Return the (x, y) coordinate for the center point of the cell that contains the specified text.  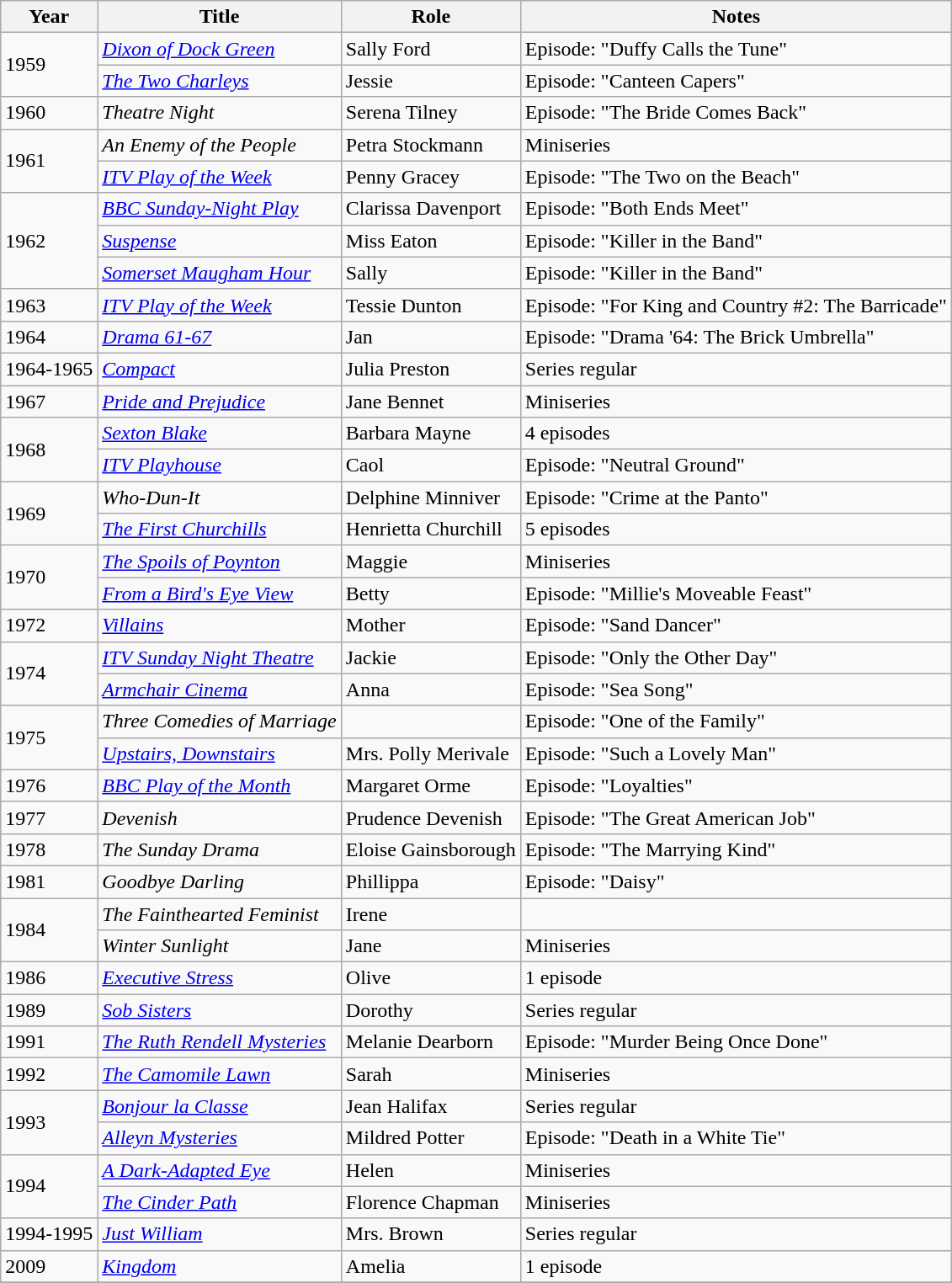
1975 (49, 737)
Caol (431, 466)
The Camomile Lawn (219, 1074)
Three Comedies of Marriage (219, 721)
Upstairs, Downstairs (219, 753)
1964-1965 (49, 369)
Goodbye Darling (219, 881)
Episode: "Sand Dancer" (736, 626)
Barbara Mayne (431, 434)
The Ruth Rendell Mysteries (219, 1042)
Role (431, 17)
Episode: "Both Ends Meet" (736, 209)
Episode: "The Marrying Kind" (736, 849)
The Fainthearted Feminist (219, 913)
Mildred Potter (431, 1138)
Irene (431, 913)
Episode: "Such a Lovely Man" (736, 753)
Pride and Prejudice (219, 402)
Episode: "The Bride Comes Back" (736, 113)
Amelia (431, 1266)
1964 (49, 337)
1968 (49, 450)
Episode: "Canteen Capers" (736, 81)
1961 (49, 161)
1991 (49, 1042)
Episode: "For King and Country #2: The Barricade" (736, 305)
Olive (431, 978)
Sexton Blake (219, 434)
Petra Stockmann (431, 145)
Sally (431, 273)
Drama 61-67 (219, 337)
Episode: "One of the Family" (736, 721)
Jessie (431, 81)
5 episodes (736, 530)
The First Churchills (219, 530)
Maggie (431, 562)
Betty (431, 594)
Sob Sisters (219, 1010)
1960 (49, 113)
Mother (431, 626)
1986 (49, 978)
Who-Dun-It (219, 498)
Episode: "Only the Other Day" (736, 657)
Jane Bennet (431, 402)
Jan (431, 337)
1992 (49, 1074)
Mrs. Brown (431, 1234)
An Enemy of the People (219, 145)
Villains (219, 626)
Just William (219, 1234)
Somerset Maugham Hour (219, 273)
Dorothy (431, 1010)
Executive Stress (219, 978)
Episode: "Death in a White Tie" (736, 1138)
Episode: "The Great American Job" (736, 817)
Episode: "Duffy Calls the Tune" (736, 49)
1981 (49, 881)
4 episodes (736, 434)
Sarah (431, 1074)
1976 (49, 785)
Title (219, 17)
Notes (736, 17)
Suspense (219, 241)
Anna (431, 689)
Theatre Night (219, 113)
Mrs. Polly Merivale (431, 753)
Episode: "Crime at the Panto" (736, 498)
Julia Preston (431, 369)
Jean Halifax (431, 1106)
Episode: "The Two on the Beach" (736, 177)
Florence Chapman (431, 1202)
Serena Tilney (431, 113)
2009 (49, 1266)
1969 (49, 514)
Kingdom (219, 1266)
A Dark-Adapted Eye (219, 1170)
ITV Sunday Night Theatre (219, 657)
Bonjour la Classe (219, 1106)
1959 (49, 65)
Helen (431, 1170)
Melanie Dearborn (431, 1042)
Dixon of Dock Green (219, 49)
Episode: "Millie's Moveable Feast" (736, 594)
Miss Eaton (431, 241)
The Sunday Drama (219, 849)
Alleyn Mysteries (219, 1138)
Compact (219, 369)
1994-1995 (49, 1234)
Year (49, 17)
The Cinder Path (219, 1202)
Henrietta Churchill (431, 530)
1984 (49, 929)
Delphine Minniver (431, 498)
1962 (49, 241)
From a Bird's Eye View (219, 594)
Episode: "Murder Being Once Done" (736, 1042)
1972 (49, 626)
Jane (431, 946)
1978 (49, 849)
Jackie (431, 657)
Episode: "Neutral Ground" (736, 466)
Episode: "Drama '64: The Brick Umbrella" (736, 337)
Devenish (219, 817)
BBC Sunday-Night Play (219, 209)
Sally Ford (431, 49)
1974 (49, 673)
1993 (49, 1122)
1989 (49, 1010)
Prudence Devenish (431, 817)
Episode: "Sea Song" (736, 689)
Phillippa (431, 881)
Clarissa Davenport (431, 209)
ITV Playhouse (219, 466)
1963 (49, 305)
Winter Sunlight (219, 946)
Armchair Cinema (219, 689)
Episode: "Loyalties" (736, 785)
1967 (49, 402)
Tessie Dunton (431, 305)
Penny Gracey (431, 177)
The Two Charleys (219, 81)
1977 (49, 817)
The Spoils of Poynton (219, 562)
Episode: "Daisy" (736, 881)
Eloise Gainsborough (431, 849)
BBC Play of the Month (219, 785)
1970 (49, 578)
1994 (49, 1186)
Margaret Orme (431, 785)
